Search for the cell housing the specified text and yield its [x, y] center coordinate. 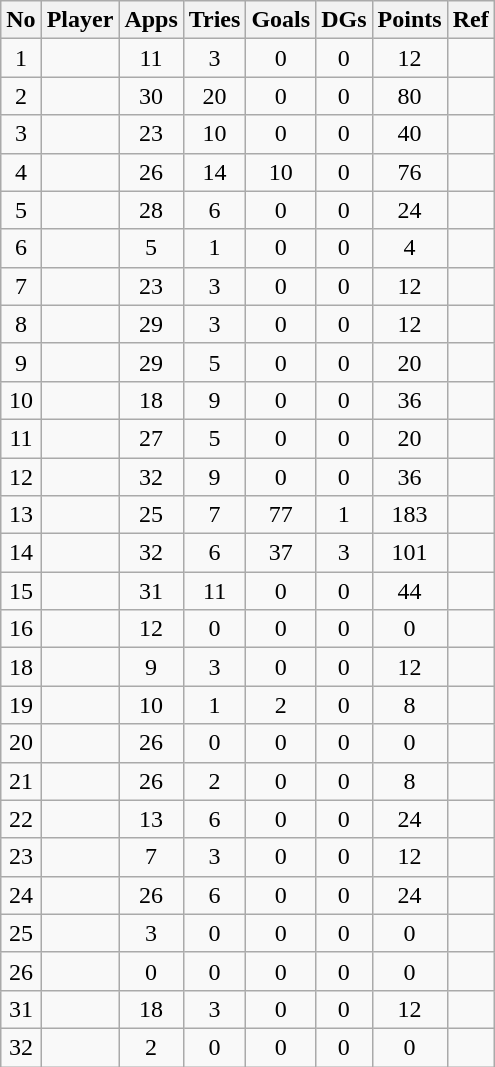
Points [410, 20]
Apps [151, 20]
Goals [281, 20]
76 [410, 172]
30 [151, 96]
DGs [344, 20]
40 [410, 134]
80 [410, 96]
21 [21, 781]
44 [410, 591]
19 [21, 705]
28 [151, 210]
101 [410, 553]
No [21, 20]
37 [281, 553]
27 [151, 438]
77 [281, 515]
15 [21, 591]
Player [80, 20]
22 [21, 819]
Tries [214, 20]
Ref [470, 20]
16 [21, 629]
183 [410, 515]
